Locate the cell with the specified text and output its [X, Y] center coordinate. 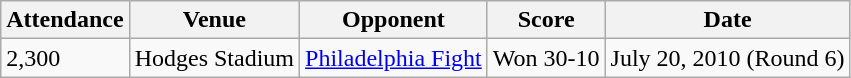
Philadelphia Fight [394, 58]
July 20, 2010 (Round 6) [728, 58]
Won 30-10 [546, 58]
Opponent [394, 20]
Venue [214, 20]
Hodges Stadium [214, 58]
2,300 [65, 58]
Date [728, 20]
Score [546, 20]
Attendance [65, 20]
